Capture the cell that displays the provided text and extract its (X, Y) central coordinate. 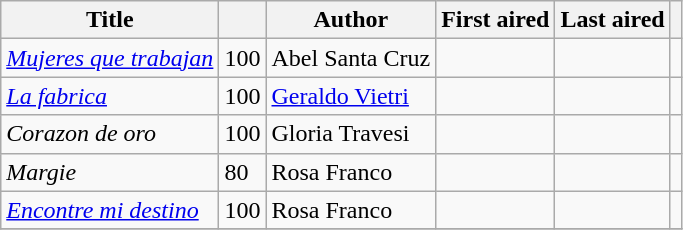
Corazon de oro (110, 134)
Last aired (612, 20)
Author (351, 20)
Encontre mi destino (110, 210)
Gloria Travesi (351, 134)
First aired (496, 20)
Margie (110, 172)
La fabrica (110, 96)
Geraldo Vietri (351, 96)
Title (110, 20)
80 (242, 172)
Mujeres que trabajan (110, 58)
Abel Santa Cruz (351, 58)
